Find where the given text appears and provide that cell's center as (x, y) coordinate. 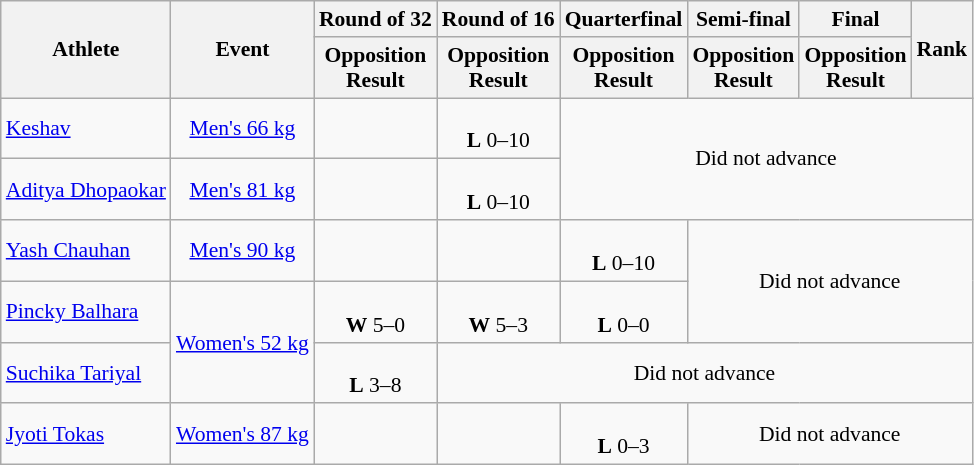
Women's 52 kg (242, 342)
Event (242, 50)
Final (855, 19)
Semi-final (743, 19)
Men's 90 kg (242, 250)
L 0–0 (624, 312)
L 0–3 (624, 434)
Jyoti Tokas (86, 434)
Aditya Dhopaokar (86, 190)
Round of 16 (498, 19)
L 3–8 (376, 372)
Men's 81 kg (242, 190)
Quarterfinal (624, 19)
Yash Chauhan (86, 250)
Athlete (86, 50)
Keshav (86, 128)
Suchika Tariyal (86, 372)
Rank (942, 50)
W 5–3 (498, 312)
Men's 66 kg (242, 128)
Pincky Balhara (86, 312)
W 5–0 (376, 312)
Round of 32 (376, 19)
Women's 87 kg (242, 434)
